From the cell containing the given text, extract its center point as (X, Y) coordinate. 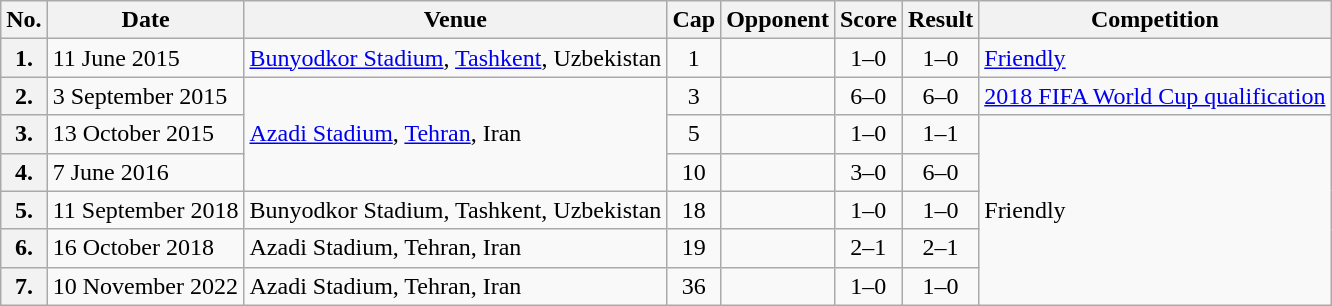
Date (146, 20)
18 (694, 210)
36 (694, 286)
1–1 (940, 134)
1 (694, 58)
2. (24, 96)
10 November 2022 (146, 286)
10 (694, 172)
3 (694, 96)
Cap (694, 20)
5 (694, 134)
7. (24, 286)
7 June 2016 (146, 172)
19 (694, 248)
6. (24, 248)
13 October 2015 (146, 134)
16 October 2018 (146, 248)
Venue (456, 20)
11 June 2015 (146, 58)
3 September 2015 (146, 96)
No. (24, 20)
Score (868, 20)
3–0 (868, 172)
1. (24, 58)
3. (24, 134)
5. (24, 210)
2018 FIFA World Cup qualification (1155, 96)
4. (24, 172)
11 September 2018 (146, 210)
Result (940, 20)
Opponent (778, 20)
Competition (1155, 20)
